From the cell containing the given text, extract its center point as [X, Y] coordinate. 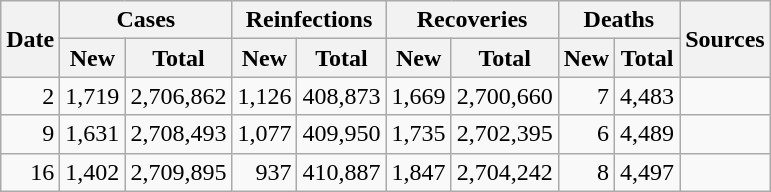
16 [30, 172]
408,873 [342, 96]
8 [586, 172]
1,735 [418, 134]
1,669 [418, 96]
Date [30, 39]
4,489 [648, 134]
2,704,242 [504, 172]
1,077 [264, 134]
2,706,862 [178, 96]
2,700,660 [504, 96]
7 [586, 96]
1,719 [92, 96]
6 [586, 134]
409,950 [342, 134]
Sources [726, 39]
2,702,395 [504, 134]
Reinfections [309, 20]
Cases [146, 20]
9 [30, 134]
2,708,493 [178, 134]
4,497 [648, 172]
2 [30, 96]
4,483 [648, 96]
1,631 [92, 134]
Deaths [618, 20]
410,887 [342, 172]
Recoveries [472, 20]
1,402 [92, 172]
2,709,895 [178, 172]
1,847 [418, 172]
937 [264, 172]
1,126 [264, 96]
